Output the (X, Y) coordinate of the center of the cell containing the given text.  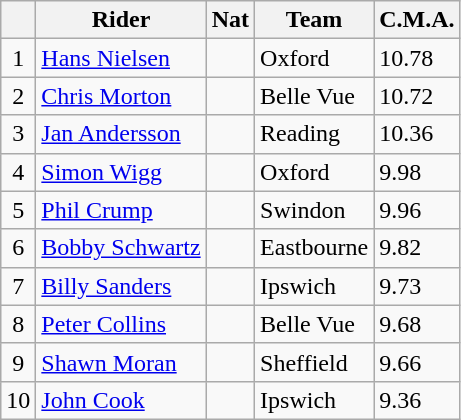
9.73 (417, 286)
Reading (314, 134)
Nat (230, 20)
10.72 (417, 96)
Bobby Schwartz (121, 248)
9 (18, 362)
10.36 (417, 134)
6 (18, 248)
Hans Nielsen (121, 58)
7 (18, 286)
John Cook (121, 400)
10 (18, 400)
9.36 (417, 400)
9.96 (417, 210)
4 (18, 172)
9.68 (417, 324)
9.98 (417, 172)
2 (18, 96)
8 (18, 324)
9.82 (417, 248)
Billy Sanders (121, 286)
Chris Morton (121, 96)
Rider (121, 20)
Sheffield (314, 362)
Swindon (314, 210)
Team (314, 20)
Jan Andersson (121, 134)
C.M.A. (417, 20)
Shawn Moran (121, 362)
Phil Crump (121, 210)
5 (18, 210)
Peter Collins (121, 324)
9.66 (417, 362)
Eastbourne (314, 248)
3 (18, 134)
10.78 (417, 58)
1 (18, 58)
Simon Wigg (121, 172)
